Output the (x, y) coordinate of the center of the cell containing the given text.  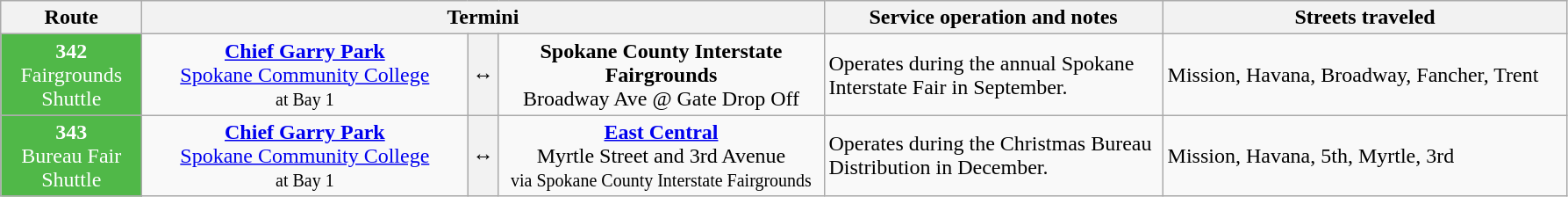
Operates during the annual Spokane Interstate Fair in September. (993, 75)
Operates during the Christmas Bureau Distribution in December. (993, 156)
Termini (483, 18)
Mission, Havana, Broadway, Fancher, Trent (1365, 75)
342Fairgrounds Shuttle (72, 75)
East CentralMyrtle Street and 3rd Avenuevia Spokane County Interstate Fairgrounds (662, 156)
Spokane County Interstate FairgroundsBroadway Ave @ Gate Drop Off (662, 75)
Streets traveled (1365, 18)
Service operation and notes (993, 18)
343Bureau Fair Shuttle (72, 156)
Mission, Havana, 5th, Myrtle, 3rd (1365, 156)
Route (72, 18)
